Locate the cell with the specified text and output its [X, Y] center coordinate. 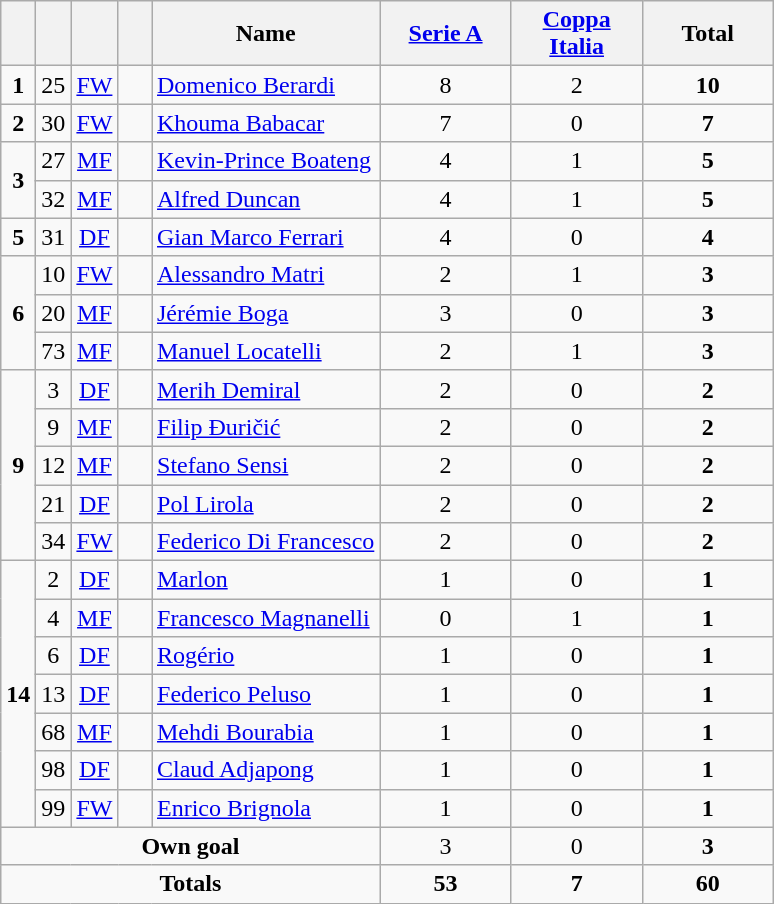
73 [54, 351]
Serie A [446, 34]
12 [54, 465]
Mehdi Bourabia [266, 732]
27 [54, 161]
Alessandro Matri [266, 275]
Coppa Italia [576, 34]
Pol Lirola [266, 503]
30 [54, 123]
99 [54, 808]
Federico Peluso [266, 694]
Alfred Duncan [266, 199]
14 [18, 694]
Filip Đuričić [266, 427]
Domenico Berardi [266, 85]
Own goal [190, 846]
Claud Adjapong [266, 770]
Rogério [266, 656]
20 [54, 313]
13 [54, 694]
Francesco Magnanelli [266, 618]
34 [54, 542]
31 [54, 237]
8 [446, 85]
Jérémie Boga [266, 313]
25 [54, 85]
Enrico Brignola [266, 808]
Khouma Babacar [266, 123]
Gian Marco Ferrari [266, 237]
21 [54, 503]
60 [708, 884]
98 [54, 770]
Name [266, 34]
Merih Demiral [266, 389]
32 [54, 199]
Marlon [266, 580]
68 [54, 732]
Federico Di Francesco [266, 542]
Kevin-Prince Boateng [266, 161]
Totals [190, 884]
Manuel Locatelli [266, 351]
Total [708, 34]
Stefano Sensi [266, 465]
53 [446, 884]
